Scan for the cell matching the given text and deliver its (x, y) coordinate at center. 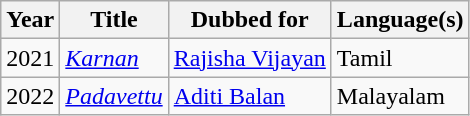
2021 (30, 58)
Title (114, 20)
2022 (30, 96)
Karnan (114, 58)
Language(s) (400, 20)
Dubbed for (250, 20)
Padavettu (114, 96)
Aditi Balan (250, 96)
Tamil (400, 58)
Malayalam (400, 96)
Rajisha Vijayan (250, 58)
Year (30, 20)
